Pinpoint the cell where the given text exists, returning its (X, Y) midpoint coordinate. 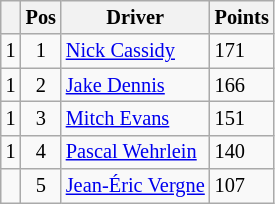
4 (41, 152)
151 (242, 118)
2 (41, 85)
166 (242, 85)
Pos (41, 17)
5 (41, 186)
107 (242, 186)
140 (242, 152)
Driver (136, 17)
Jean-Éric Vergne (136, 186)
Pascal Wehrlein (136, 152)
171 (242, 51)
Jake Dennis (136, 85)
3 (41, 118)
Points (242, 17)
Mitch Evans (136, 118)
Nick Cassidy (136, 51)
